Extract the (X, Y) coordinate from the center of the cell holding the provided text.  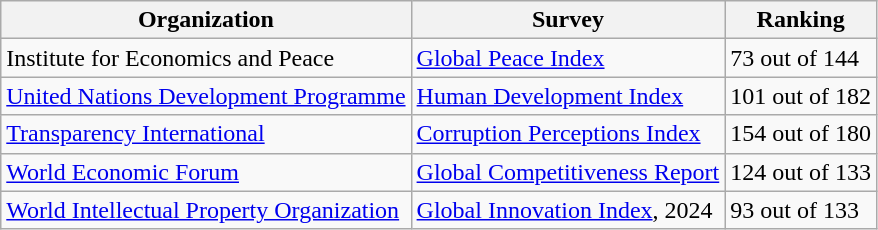
93 out of 133 (801, 210)
Transparency International (206, 134)
Global Peace Index (568, 58)
World Intellectual Property Organization (206, 210)
Survey (568, 20)
101 out of 182 (801, 96)
Institute for Economics and Peace (206, 58)
World Economic Forum (206, 172)
Human Development Index (568, 96)
Corruption Perceptions Index (568, 134)
Global Innovation Index, 2024 (568, 210)
Organization (206, 20)
United Nations Development Programme (206, 96)
124 out of 133 (801, 172)
Global Competitiveness Report (568, 172)
73 out of 144 (801, 58)
154 out of 180 (801, 134)
Ranking (801, 20)
